Scan for the cell matching the given text and deliver its (X, Y) coordinate at center. 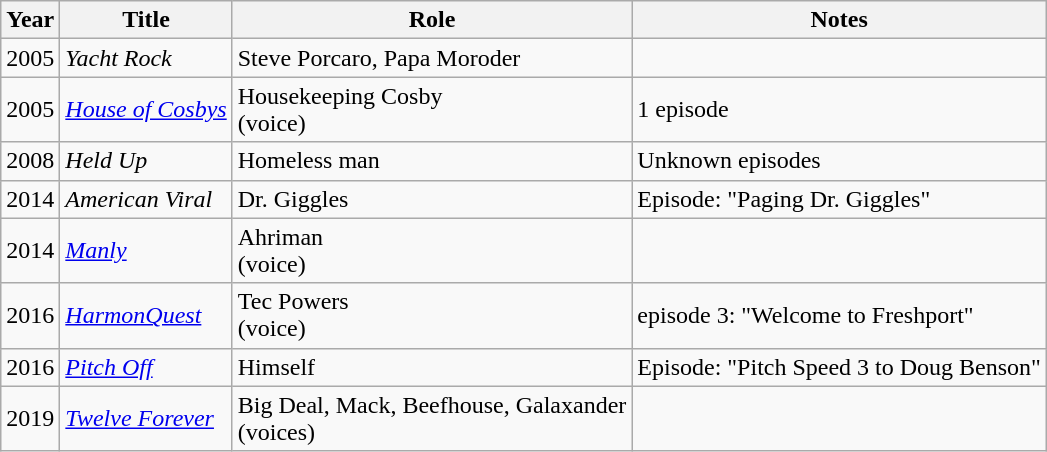
Tec Powers (voice) (432, 316)
House of Cosbys (146, 110)
Title (146, 20)
2019 (30, 418)
Dr. Giggles (432, 199)
Held Up (146, 161)
Housekeeping Cosby(voice) (432, 110)
HarmonQuest (146, 316)
Himself (432, 367)
Yacht Rock (146, 58)
Episode: "Paging Dr. Giggles" (840, 199)
Year (30, 20)
Manly (146, 250)
Steve Porcaro, Papa Moroder (432, 58)
Pitch Off (146, 367)
1 episode (840, 110)
Episode: "Pitch Speed 3 to Doug Benson" (840, 367)
Ahriman(voice) (432, 250)
2008 (30, 161)
American Viral (146, 199)
Twelve Forever (146, 418)
Unknown episodes (840, 161)
Role (432, 20)
Homeless man (432, 161)
Notes (840, 20)
episode 3: "Welcome to Freshport" (840, 316)
Big Deal, Mack, Beefhouse, Galaxander (voices) (432, 418)
